Pinpoint the cell where the given text exists, returning its [X, Y] midpoint coordinate. 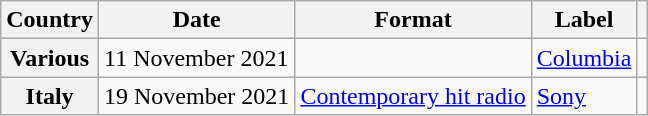
Columbia [584, 58]
Various [50, 58]
Date [196, 20]
Contemporary hit radio [413, 96]
Format [413, 20]
Label [584, 20]
Italy [50, 96]
Sony [584, 96]
11 November 2021 [196, 58]
Country [50, 20]
19 November 2021 [196, 96]
